Scan for the cell matching the given text and deliver its (x, y) coordinate at center. 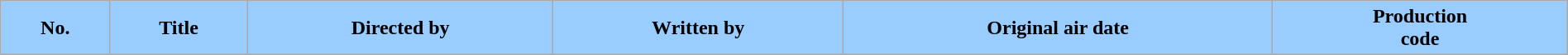
Written by (698, 28)
Directed by (400, 28)
Productioncode (1420, 28)
No. (55, 28)
Original air date (1057, 28)
Title (179, 28)
